Find where the given text appears and provide that cell's center as [X, Y] coordinate. 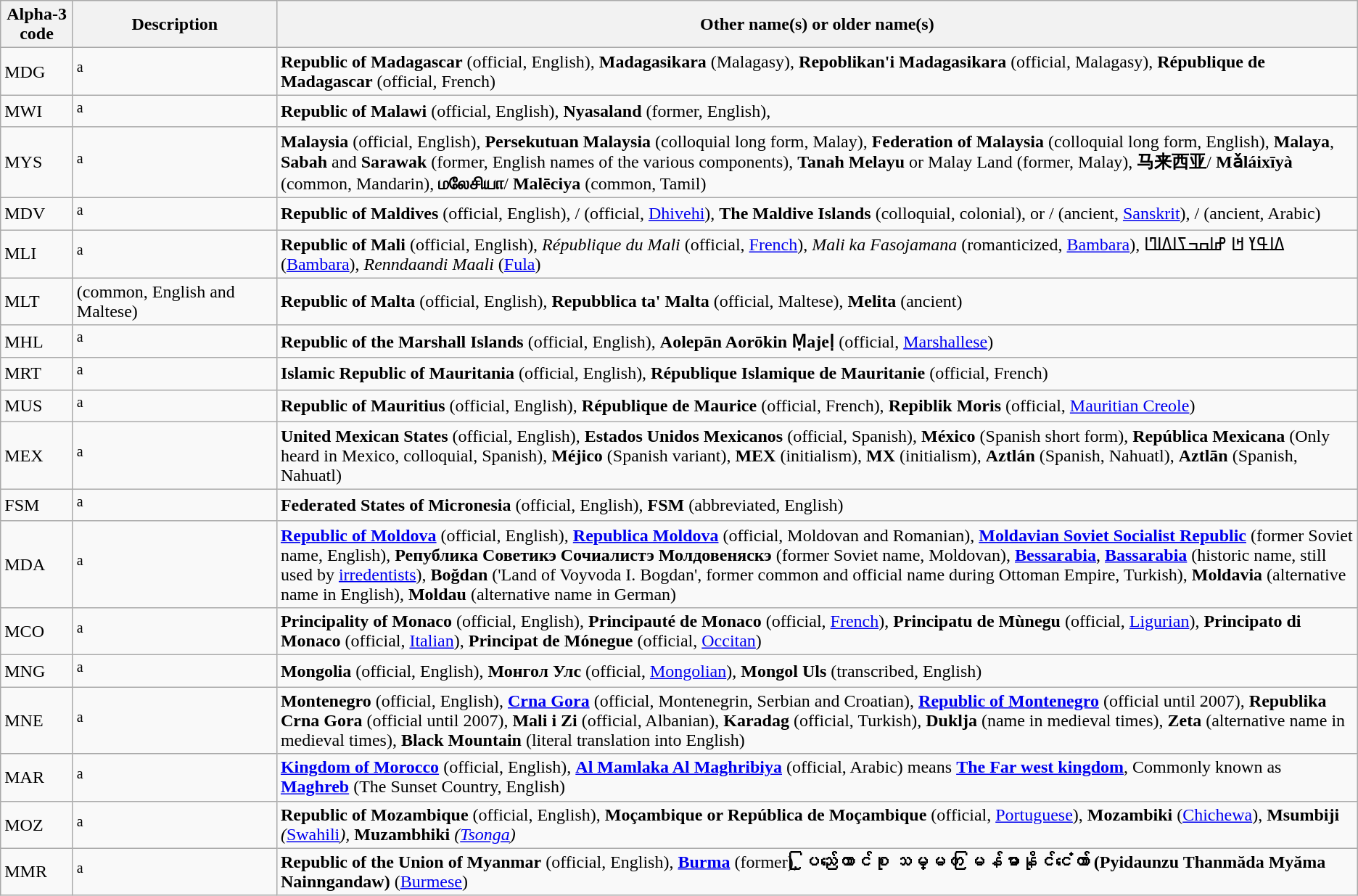
MUS [37, 406]
(common, English and Maltese) [174, 302]
Federated States of Micronesia (official, English), FSM (abbreviated, English) [817, 505]
Republic of Malta (official, English), Repubblica ta' Malta (official, Maltese), Melita (ancient) [817, 302]
Other name(s) or older name(s) [817, 25]
Republic of Mauritius (official, English), République de Maurice (official, French), Repiblik Moris (official, Mauritian Creole) [817, 406]
Mongolia (official, English), Монгол Улс (official, Mongolian), Mongol Uls (transcribed, English) [817, 672]
MEX [37, 456]
MDG [37, 71]
MNG [37, 672]
MLI [37, 254]
Republic of the Marshall Islands (official, English), Aolepān Aorōkin Ṃajeḷ (official, Marshallese) [817, 341]
MYS [37, 163]
MLT [37, 302]
MWI [37, 112]
Description [174, 25]
MCO [37, 631]
MHL [37, 341]
MAR [37, 778]
FSM [37, 505]
Alpha-3 code [37, 25]
MDA [37, 564]
MMR [37, 872]
MRT [37, 374]
MOZ [37, 824]
MDV [37, 213]
MNE [37, 720]
Islamic Republic of Mauritania (official, English), République Islamique de Mauritanie (official, French) [817, 374]
Republic of Malawi (official, English), Nyasaland (former, English), [817, 112]
